Return the [x, y] coordinate for the center point of the cell that contains the specified text.  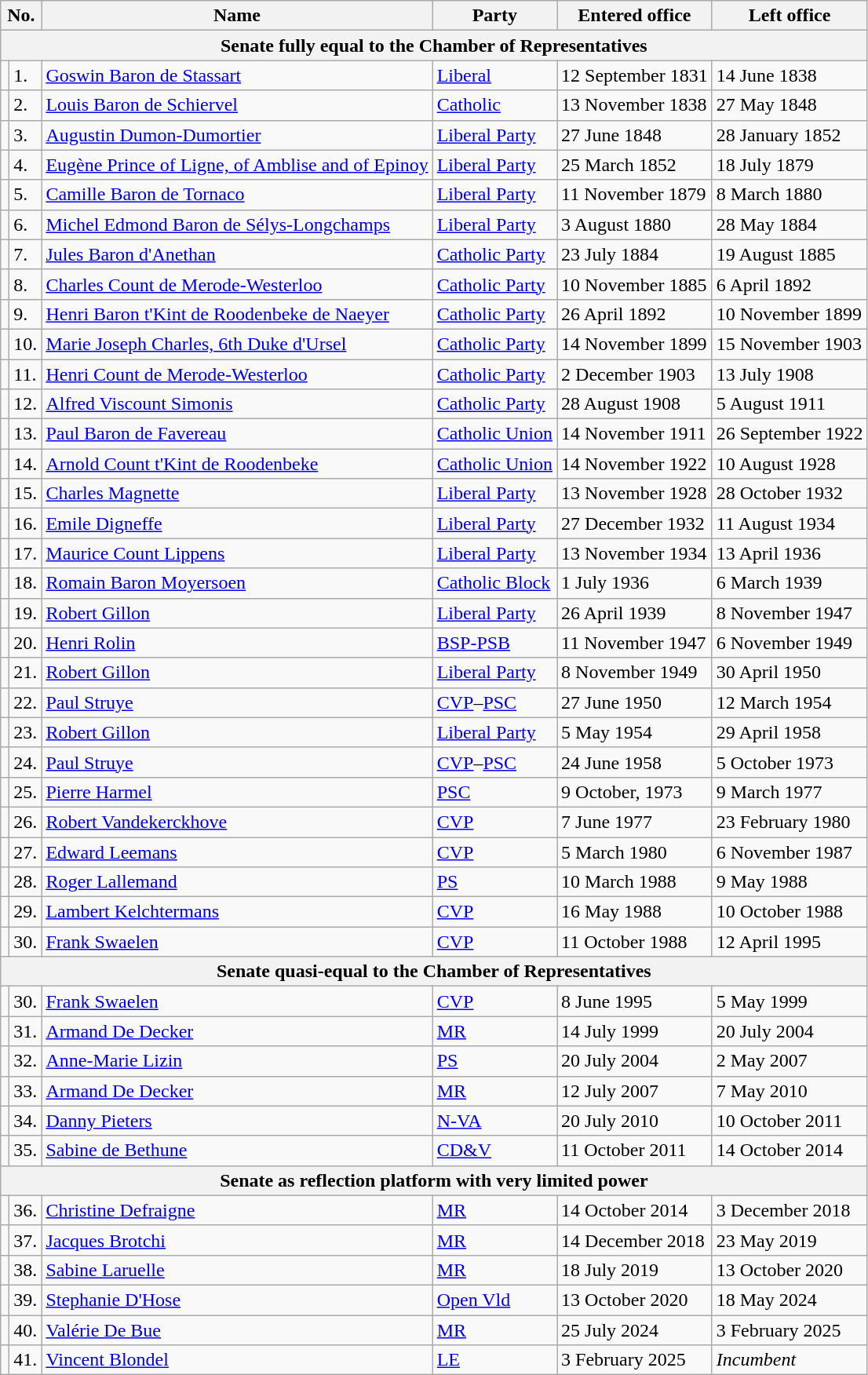
21. [25, 673]
5 August 1911 [790, 404]
8 November 1949 [635, 673]
Charles Count de Merode-Westerloo [237, 284]
1 July 1936 [635, 583]
Left office [790, 16]
Entered office [635, 16]
10 March 1988 [635, 882]
PSC [494, 792]
25 July 2024 [635, 1330]
23 July 1884 [635, 254]
Edward Leemans [237, 852]
Danny Pieters [237, 1121]
20. [25, 643]
Henri Rolin [237, 643]
Catholic [494, 105]
14 June 1838 [790, 75]
16. [25, 523]
No. [21, 16]
Christine Defraigne [237, 1210]
13 July 1908 [790, 374]
Maurice Count Lippens [237, 553]
6 November 1987 [790, 852]
29. [25, 912]
24 June 1958 [635, 762]
10 August 1928 [790, 464]
6 November 1949 [790, 643]
23 February 1980 [790, 822]
18 July 2019 [635, 1270]
Stephanie D'Hose [237, 1300]
11 October 2011 [635, 1151]
Pierre Harmel [237, 792]
8. [25, 284]
26 September 1922 [790, 434]
5 March 1980 [635, 852]
39. [25, 1300]
6 March 1939 [790, 583]
6. [25, 224]
22. [25, 702]
Robert Vandekerckhove [237, 822]
16 May 1988 [635, 912]
Henri Count de Merode-Westerloo [237, 374]
9. [25, 314]
9 May 1988 [790, 882]
15 November 1903 [790, 344]
Lambert Kelchtermans [237, 912]
8 June 1995 [635, 1001]
Jacques Brotchi [237, 1240]
11. [25, 374]
13 April 1936 [790, 553]
Michel Edmond Baron de Sélys-Longchamps [237, 224]
28 May 1884 [790, 224]
18 July 1879 [790, 165]
19. [25, 613]
38. [25, 1270]
8 November 1947 [790, 613]
12 September 1831 [635, 75]
5. [25, 195]
30 April 1950 [790, 673]
37. [25, 1240]
9 October, 1973 [635, 792]
18. [25, 583]
Marie Joseph Charles, 6th Duke d'Ursel [237, 344]
26. [25, 822]
10 November 1899 [790, 314]
27 December 1932 [635, 523]
18 May 2024 [790, 1300]
11 October 1988 [635, 942]
27 May 1848 [790, 105]
Goswin Baron de Stassart [237, 75]
14 November 1922 [635, 464]
10. [25, 344]
11 November 1879 [635, 195]
Sabine Laruelle [237, 1270]
Roger Lallemand [237, 882]
Open Vld [494, 1300]
Camille Baron de Tornaco [237, 195]
Alfred Viscount Simonis [237, 404]
Eugène Prince of Ligne, of Amblise and of Epinoy [237, 165]
20 July 2010 [635, 1121]
N-VA [494, 1121]
Augustin Dumon-Dumortier [237, 135]
14 July 1999 [635, 1031]
9 March 1977 [790, 792]
BSP-PSB [494, 643]
Anne-Marie Lizin [237, 1061]
1. [25, 75]
Name [237, 16]
28 October 1932 [790, 494]
Catholic Block [494, 583]
36. [25, 1210]
Emile Digneffe [237, 523]
8 March 1880 [790, 195]
14 December 2018 [635, 1240]
Jules Baron d'Anethan [237, 254]
Valérie De Bue [237, 1330]
25. [25, 792]
28 August 1908 [635, 404]
Sabine de Bethune [237, 1151]
2 December 1903 [635, 374]
12 July 2007 [635, 1091]
7 May 2010 [790, 1091]
19 August 1885 [790, 254]
12 March 1954 [790, 702]
33. [25, 1091]
35. [25, 1151]
Louis Baron de Schiervel [237, 105]
11 August 1934 [790, 523]
13 November 1928 [635, 494]
27. [25, 852]
3 August 1880 [635, 224]
Senate fully equal to the Chamber of Representatives [434, 46]
3. [25, 135]
CD&V [494, 1151]
11 November 1947 [635, 643]
10 November 1885 [635, 284]
26 April 1892 [635, 314]
Senate as reflection platform with very limited power [434, 1180]
31. [25, 1031]
29 April 1958 [790, 732]
LE [494, 1360]
Charles Magnette [237, 494]
12 April 1995 [790, 942]
7. [25, 254]
23. [25, 732]
Romain Baron Moyersoen [237, 583]
2. [25, 105]
28 January 1852 [790, 135]
6 April 1892 [790, 284]
27 June 1848 [635, 135]
15. [25, 494]
34. [25, 1121]
40. [25, 1330]
41. [25, 1360]
Incumbent [790, 1360]
28. [25, 882]
24. [25, 762]
14 November 1899 [635, 344]
14. [25, 464]
Henri Baron t'Kint de Roodenbeke de Naeyer [237, 314]
14 November 1911 [635, 434]
7 June 1977 [635, 822]
4. [25, 165]
Arnold Count t'Kint de Roodenbeke [237, 464]
Senate quasi-equal to the Chamber of Representatives [434, 972]
3 December 2018 [790, 1210]
Party [494, 16]
10 October 2011 [790, 1121]
Paul Baron de Favereau [237, 434]
25 March 1852 [635, 165]
12. [25, 404]
13 November 1838 [635, 105]
2 May 2007 [790, 1061]
10 October 1988 [790, 912]
32. [25, 1061]
5 May 1954 [635, 732]
5 May 1999 [790, 1001]
26 April 1939 [635, 613]
Vincent Blondel [237, 1360]
23 May 2019 [790, 1240]
13. [25, 434]
17. [25, 553]
27 June 1950 [635, 702]
Liberal [494, 75]
5 October 1973 [790, 762]
13 November 1934 [635, 553]
